Detect which cell encompasses the target text, then output its [x, y] center coordinate. 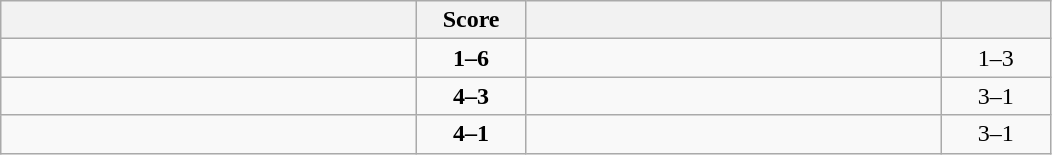
4–1 [472, 134]
1–3 [996, 58]
1–6 [472, 58]
Score [472, 20]
4–3 [472, 96]
